Return the [X, Y] coordinate for the center point of the cell that contains the specified text.  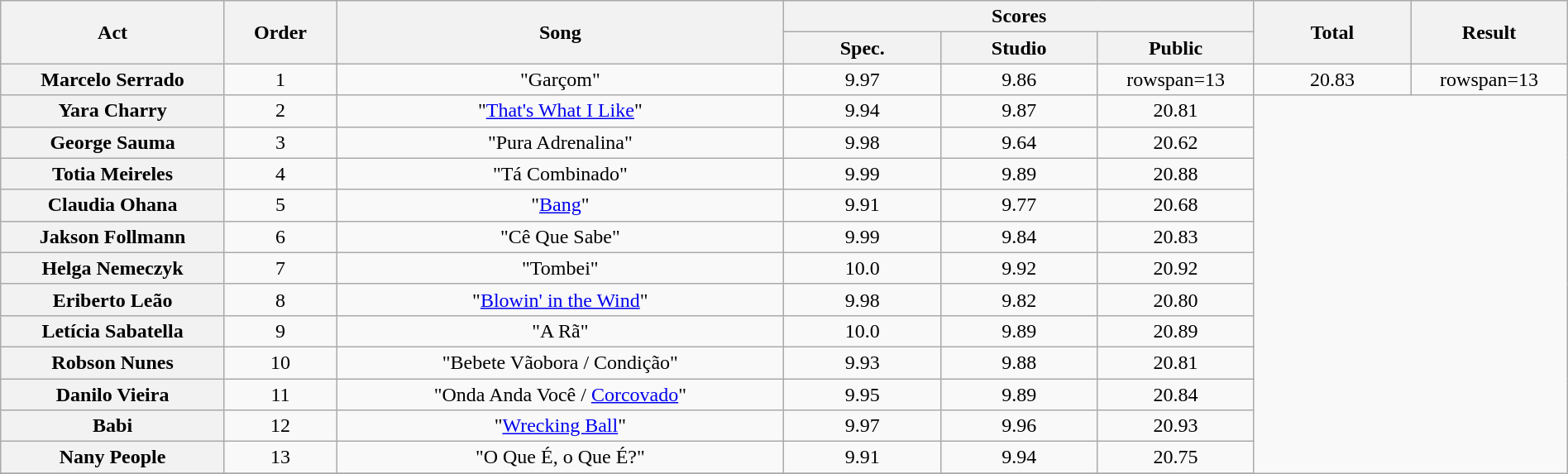
20.62 [1176, 142]
7 [280, 268]
Studio [1019, 48]
9.93 [862, 362]
20.89 [1176, 331]
13 [280, 457]
20.80 [1176, 299]
20.93 [1176, 426]
Nany People [112, 457]
20.75 [1176, 457]
Result [1489, 32]
Jakson Follmann [112, 237]
Claudia Ohana [112, 205]
"O Que É, o Que É?" [561, 457]
9.86 [1019, 79]
9.95 [862, 395]
9.87 [1019, 111]
9.96 [1019, 426]
9.92 [1019, 268]
8 [280, 299]
20.68 [1176, 205]
"Pura Adrenalina" [561, 142]
Danilo Vieira [112, 395]
20.84 [1176, 395]
9.77 [1019, 205]
10 [280, 362]
"Tombei" [561, 268]
20.92 [1176, 268]
"A Rã" [561, 331]
Public [1176, 48]
9.64 [1019, 142]
"Wrecking Ball" [561, 426]
Act [112, 32]
1 [280, 79]
"Cê Que Sabe" [561, 237]
12 [280, 426]
9.82 [1019, 299]
20.88 [1176, 174]
Spec. [862, 48]
Babi [112, 426]
Eriberto Leão [112, 299]
"Tá Combinado" [561, 174]
Totia Meireles [112, 174]
Order [280, 32]
6 [280, 237]
Robson Nunes [112, 362]
9.84 [1019, 237]
Total [1331, 32]
4 [280, 174]
2 [280, 111]
"Bebete Vãobora / Condição" [561, 362]
Scores [1019, 17]
George Sauma [112, 142]
"Onda Anda Você / Corcovado" [561, 395]
"Garçom" [561, 79]
Song [561, 32]
"Blowin' in the Wind" [561, 299]
3 [280, 142]
9.88 [1019, 362]
9 [280, 331]
Yara Charry [112, 111]
"Bang" [561, 205]
5 [280, 205]
Letícia Sabatella [112, 331]
Marcelo Serrado [112, 79]
"That's What I Like" [561, 111]
11 [280, 395]
Helga Nemeczyk [112, 268]
